Search for the cell housing the specified text and yield its (x, y) center coordinate. 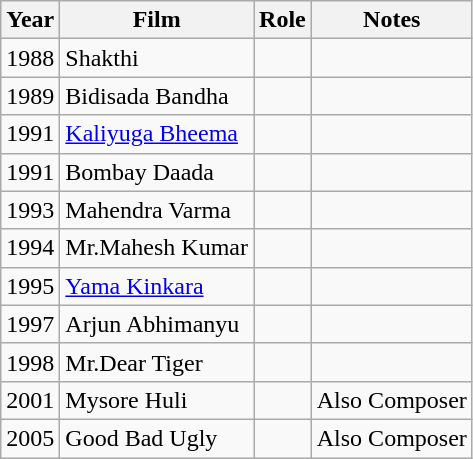
1988 (30, 58)
2001 (30, 400)
Arjun Abhimanyu (157, 324)
Yama Kinkara (157, 286)
Kaliyuga Bheema (157, 134)
1994 (30, 248)
Shakthi (157, 58)
1998 (30, 362)
1993 (30, 210)
Notes (392, 20)
Role (283, 20)
Year (30, 20)
Bidisada Bandha (157, 96)
Mysore Huli (157, 400)
Mahendra Varma (157, 210)
Good Bad Ugly (157, 438)
1997 (30, 324)
1989 (30, 96)
Mr.Mahesh Kumar (157, 248)
Bombay Daada (157, 172)
Mr.Dear Tiger (157, 362)
2005 (30, 438)
Film (157, 20)
1995 (30, 286)
